Return (X, Y) of the center of cell containing provided text 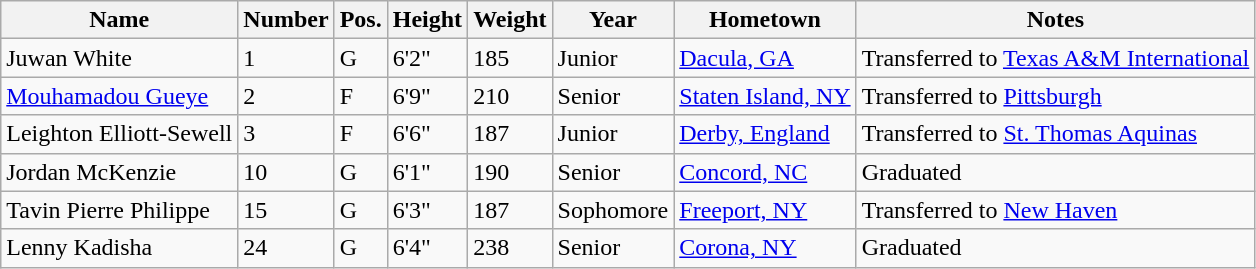
Dacula, GA (765, 58)
6'3" (427, 210)
Leighton Elliott-Sewell (120, 134)
Concord, NC (765, 172)
190 (510, 172)
Transferred to Texas A&M International (1056, 58)
238 (510, 248)
6'1" (427, 172)
Weight (510, 20)
Corona, NY (765, 248)
Freeport, NY (765, 210)
Transferred to Pittsburgh (1056, 96)
Mouhamadou Gueye (120, 96)
Staten Island, NY (765, 96)
Notes (1056, 20)
1 (286, 58)
Hometown (765, 20)
Sophomore (613, 210)
6'4" (427, 248)
Lenny Kadisha (120, 248)
Number (286, 20)
185 (510, 58)
6'6" (427, 134)
Derby, England (765, 134)
3 (286, 134)
Transferred to St. Thomas Aquinas (1056, 134)
Name (120, 20)
Tavin Pierre Philippe (120, 210)
Transferred to New Haven (1056, 210)
6'9" (427, 96)
10 (286, 172)
2 (286, 96)
Jordan McKenzie (120, 172)
24 (286, 248)
Year (613, 20)
Height (427, 20)
Pos. (360, 20)
210 (510, 96)
6'2" (427, 58)
15 (286, 210)
Juwan White (120, 58)
